Scan for the cell matching the given text and deliver its (x, y) coordinate at center. 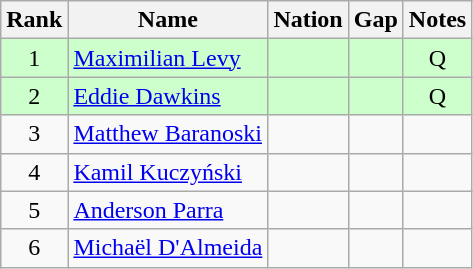
Anderson Parra (168, 210)
Name (168, 20)
6 (34, 248)
Maximilian Levy (168, 58)
Kamil Kuczyński (168, 172)
Rank (34, 20)
Michaël D'Almeida (168, 248)
Matthew Baranoski (168, 134)
1 (34, 58)
2 (34, 96)
4 (34, 172)
5 (34, 210)
Notes (437, 20)
Gap (376, 20)
3 (34, 134)
Eddie Dawkins (168, 96)
Nation (308, 20)
